Identify which cell holds the provided text, then report its (x, y) central coordinate. 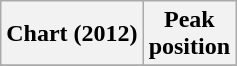
Peakposition (189, 34)
Chart (2012) (72, 34)
